Extract the (X, Y) coordinate from the center of the cell holding the provided text.  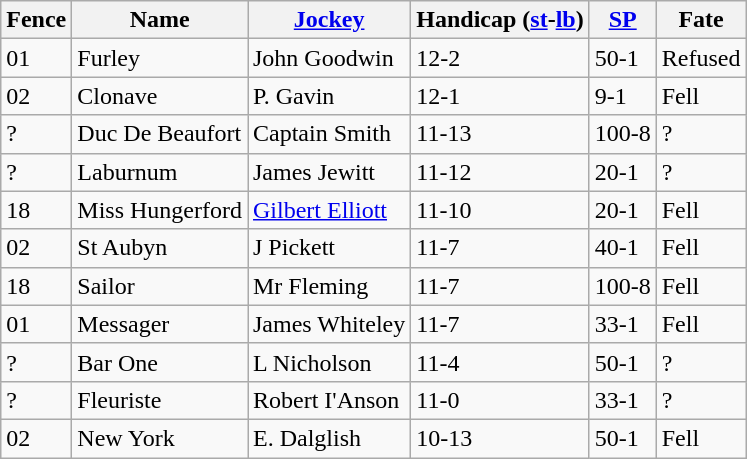
12-1 (500, 96)
Name (160, 20)
Miss Hungerford (160, 210)
11-0 (500, 400)
Jockey (330, 20)
12-2 (500, 58)
Messager (160, 324)
Gilbert Elliott (330, 210)
John Goodwin (330, 58)
Mr Fleming (330, 286)
J Pickett (330, 248)
L Nicholson (330, 362)
Sailor (160, 286)
Bar One (160, 362)
James Jewitt (330, 172)
Duc De Beaufort (160, 134)
St Aubyn (160, 248)
10-13 (500, 438)
New York (160, 438)
Clonave (160, 96)
Fence (36, 20)
Fate (701, 20)
11-4 (500, 362)
11-10 (500, 210)
Refused (701, 58)
11-13 (500, 134)
Handicap (st-lb) (500, 20)
SP (622, 20)
Fleuriste (160, 400)
Furley (160, 58)
9-1 (622, 96)
11-12 (500, 172)
P. Gavin (330, 96)
E. Dalglish (330, 438)
Captain Smith (330, 134)
Robert I'Anson (330, 400)
James Whiteley (330, 324)
Laburnum (160, 172)
40-1 (622, 248)
